Return [X, Y] of the center of cell containing provided text 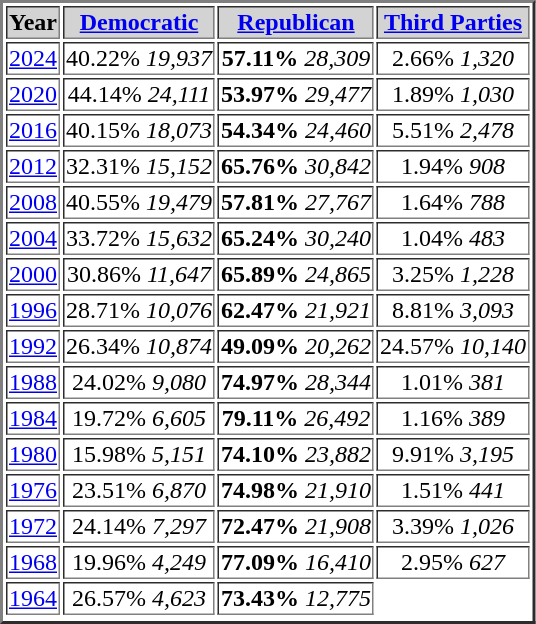
1972 [33, 526]
2012 [33, 166]
26.34% 10,874 [139, 346]
40.15% 18,073 [139, 130]
Third Parties [453, 22]
1964 [33, 598]
40.22% 19,937 [139, 58]
8.81% 3,093 [453, 310]
40.55% 19,479 [139, 202]
1976 [33, 490]
30.86% 11,647 [139, 274]
26.57% 4,623 [139, 598]
73.43% 12,775 [296, 598]
65.89% 24,865 [296, 274]
19.96% 4,249 [139, 562]
54.34% 24,460 [296, 130]
2024 [33, 58]
24.14% 7,297 [139, 526]
72.47% 21,908 [296, 526]
79.11% 26,492 [296, 418]
1984 [33, 418]
1.16% 389 [453, 418]
44.14% 24,111 [139, 94]
1988 [33, 382]
62.47% 21,921 [296, 310]
3.39% 1,026 [453, 526]
23.51% 6,870 [139, 490]
74.97% 28,344 [296, 382]
33.72% 15,632 [139, 238]
77.09% 16,410 [296, 562]
1.94% 908 [453, 166]
65.24% 30,240 [296, 238]
74.10% 23,882 [296, 454]
2008 [33, 202]
1968 [33, 562]
1.89% 1,030 [453, 94]
74.98% 21,910 [296, 490]
28.71% 10,076 [139, 310]
1992 [33, 346]
1.04% 483 [453, 238]
1.51% 441 [453, 490]
2020 [33, 94]
9.91% 3,195 [453, 454]
24.57% 10,140 [453, 346]
15.98% 5,151 [139, 454]
2000 [33, 274]
53.97% 29,477 [296, 94]
1996 [33, 310]
65.76% 30,842 [296, 166]
57.11% 28,309 [296, 58]
Democratic [139, 22]
5.51% 2,478 [453, 130]
32.31% 15,152 [139, 166]
2.66% 1,320 [453, 58]
Republican [296, 22]
2016 [33, 130]
2004 [33, 238]
3.25% 1,228 [453, 274]
49.09% 20,262 [296, 346]
2.95% 627 [453, 562]
1.01% 381 [453, 382]
57.81% 27,767 [296, 202]
19.72% 6,605 [139, 418]
1.64% 788 [453, 202]
24.02% 9,080 [139, 382]
1980 [33, 454]
Year [33, 22]
